Determine the (X, Y) coordinate at the center of the cell enclosing the given text.  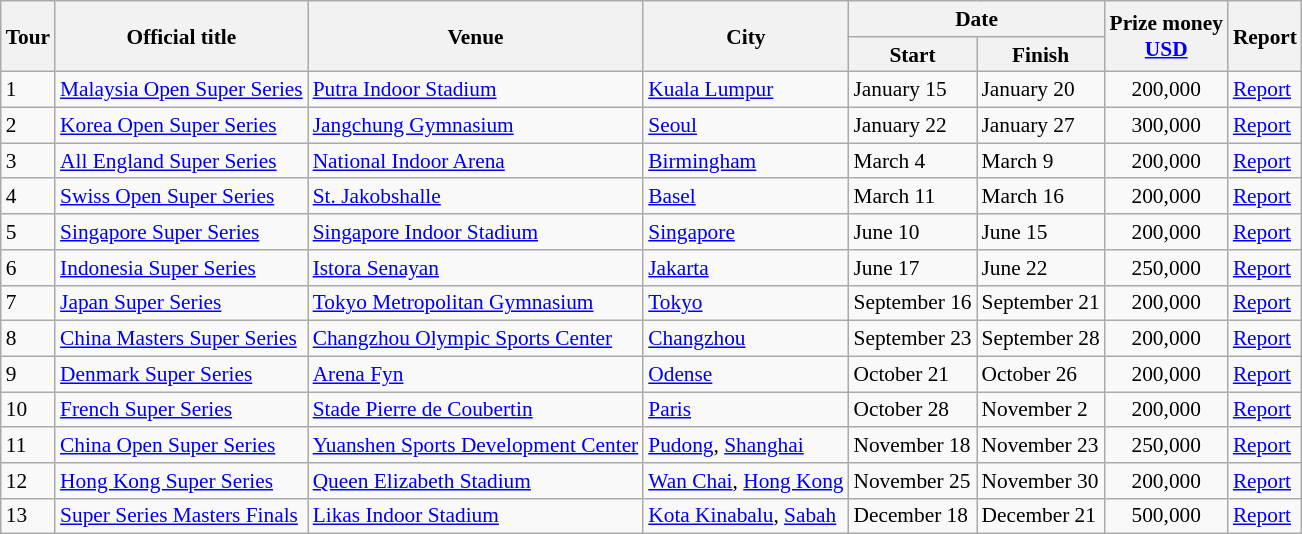
June 22 (1041, 268)
French Super Series (182, 410)
500,000 (1166, 516)
Hong Kong Super Series (182, 481)
City (746, 36)
June 15 (1041, 232)
13 (28, 516)
National Indoor Arena (476, 161)
7 (28, 303)
October 26 (1041, 374)
Stade Pierre de Coubertin (476, 410)
Tour (28, 36)
Singapore Super Series (182, 232)
November 2 (1041, 410)
Jakarta (746, 268)
Korea Open Super Series (182, 126)
December 21 (1041, 516)
All England Super Series (182, 161)
January 20 (1041, 90)
Wan Chai, Hong Kong (746, 481)
Seoul (746, 126)
November 30 (1041, 481)
Kuala Lumpur (746, 90)
Swiss Open Super Series (182, 197)
300,000 (1166, 126)
5 (28, 232)
Singapore Indoor Stadium (476, 232)
Queen Elizabeth Stadium (476, 481)
9 (28, 374)
March 11 (913, 197)
September 23 (913, 339)
Finish (1041, 55)
March 9 (1041, 161)
Prize money USD (1166, 36)
Yuanshen Sports Development Center (476, 445)
Pudong, Shanghai (746, 445)
September 21 (1041, 303)
1 (28, 90)
March 16 (1041, 197)
Basel (746, 197)
China Masters Super Series (182, 339)
November 25 (913, 481)
St. Jakobshalle (476, 197)
Tokyo (746, 303)
Odense (746, 374)
September 28 (1041, 339)
Tokyo Metropolitan Gymnasium (476, 303)
8 (28, 339)
Arena Fyn (476, 374)
12 (28, 481)
Likas Indoor Stadium (476, 516)
Start (913, 55)
Istora Senayan (476, 268)
November 18 (913, 445)
Kota Kinabalu, Sabah (746, 516)
11 (28, 445)
January 22 (913, 126)
Super Series Masters Finals (182, 516)
10 (28, 410)
Paris (746, 410)
January 15 (913, 90)
Jangchung Gymnasium (476, 126)
Indonesia Super Series (182, 268)
January 27 (1041, 126)
Changzhou (746, 339)
Denmark Super Series (182, 374)
2 (28, 126)
October 21 (913, 374)
4 (28, 197)
Putra Indoor Stadium (476, 90)
November 23 (1041, 445)
Venue (476, 36)
September 16 (913, 303)
Japan Super Series (182, 303)
Changzhou Olympic Sports Center (476, 339)
June 17 (913, 268)
Date (977, 19)
China Open Super Series (182, 445)
Birmingham (746, 161)
March 4 (913, 161)
Singapore (746, 232)
December 18 (913, 516)
October 28 (913, 410)
Official title (182, 36)
June 10 (913, 232)
6 (28, 268)
Malaysia Open Super Series (182, 90)
3 (28, 161)
